Search for the cell housing the specified text and yield its (X, Y) center coordinate. 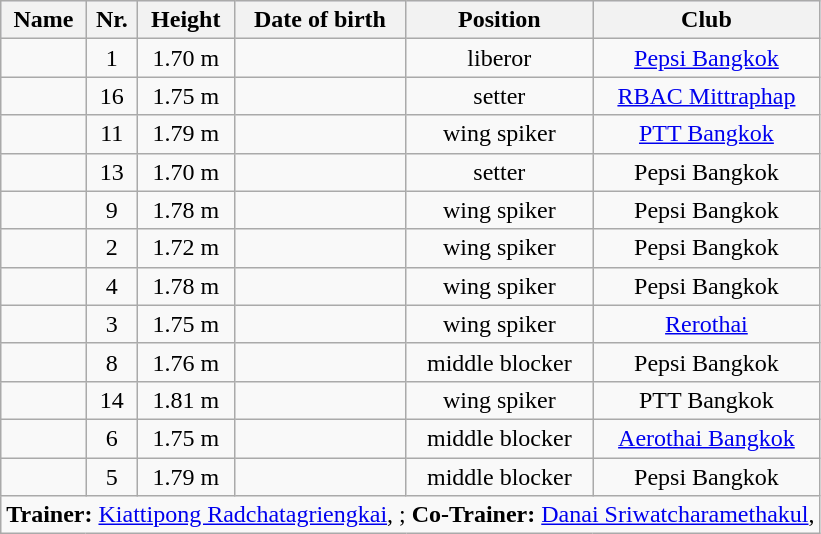
6 (112, 438)
1.72 m (186, 248)
11 (112, 134)
Date of birth (320, 20)
liberor (500, 58)
13 (112, 172)
1.76 m (186, 362)
2 (112, 248)
Aerothai Bangkok (706, 438)
3 (112, 324)
1 (112, 58)
Rerothai (706, 324)
Height (186, 20)
Name (44, 20)
Nr. (112, 20)
Position (500, 20)
Trainer: Kiattipong Radchatagriengkai, ; Co-Trainer: Danai Sriwatcharamethakul, (410, 515)
8 (112, 362)
16 (112, 96)
Club (706, 20)
9 (112, 210)
5 (112, 477)
4 (112, 286)
14 (112, 400)
RBAC Mittraphap (706, 96)
1.81 m (186, 400)
